For the text-containing cell, return its midpoint in [x, y] coordinate format. 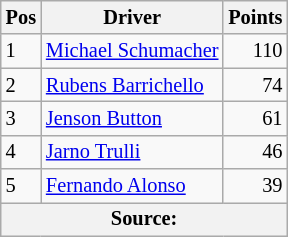
1 [21, 51]
3 [21, 118]
Pos [21, 17]
Jenson Button [132, 118]
46 [255, 152]
2 [21, 85]
Driver [132, 17]
74 [255, 85]
5 [21, 186]
Source: [144, 219]
39 [255, 186]
Points [255, 17]
4 [21, 152]
61 [255, 118]
110 [255, 51]
Jarno Trulli [132, 152]
Rubens Barrichello [132, 85]
Fernando Alonso [132, 186]
Michael Schumacher [132, 51]
